Locate the cell with the specified text and output its [X, Y] center coordinate. 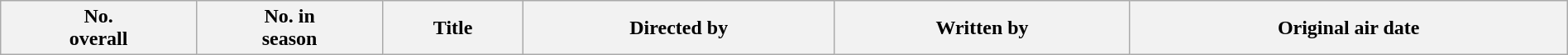
No. inseason [289, 28]
No.overall [99, 28]
Original air date [1348, 28]
Written by [982, 28]
Title [453, 28]
Directed by [678, 28]
